Find where the given text appears and provide that cell's center as [X, Y] coordinate. 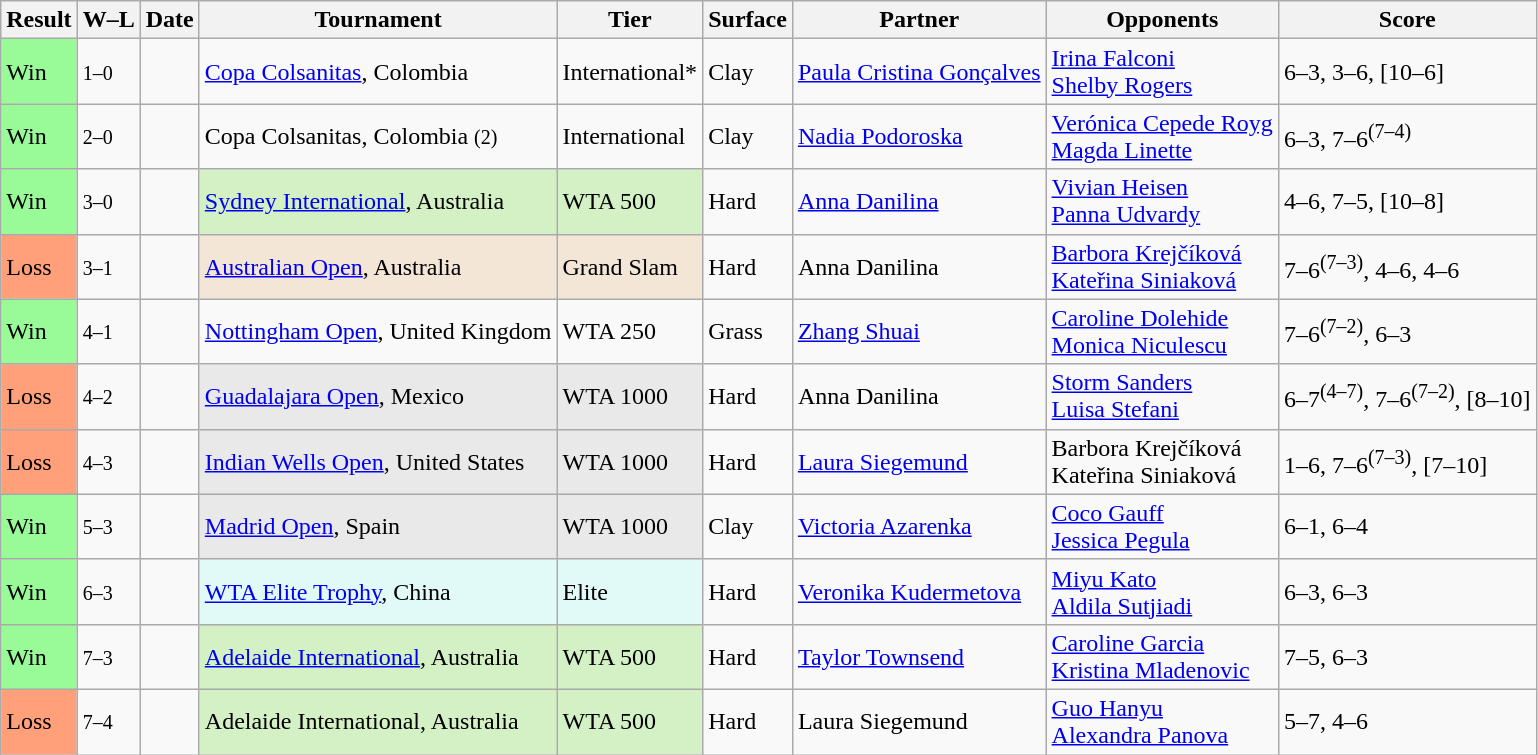
1–0 [108, 72]
Miyu Kato Aldila Sutjiadi [1162, 592]
Vivian Heisen Panna Udvardy [1162, 202]
Victoria Azarenka [919, 526]
6–3, 3–6, [10–6] [1407, 72]
6–3 [108, 592]
Australian Open, Australia [378, 266]
Nadia Podoroska [919, 136]
Surface [748, 20]
Zhang Shuai [919, 332]
Guo Hanyu Alexandra Panova [1162, 722]
Grass [748, 332]
Elite [630, 592]
Copa Colsanitas, Colombia [378, 72]
Verónica Cepede Royg Magda Linette [1162, 136]
W–L [108, 20]
Opponents [1162, 20]
5–7, 4–6 [1407, 722]
5–3 [108, 526]
7–4 [108, 722]
Tier [630, 20]
Storm Sanders Luisa Stefani [1162, 396]
Indian Wells Open, United States [378, 462]
4–6, 7–5, [10–8] [1407, 202]
4–1 [108, 332]
Result [39, 20]
WTA 250 [630, 332]
6–3, 7–6(7–4) [1407, 136]
7–6(7–2), 6–3 [1407, 332]
Coco Gauff Jessica Pegula [1162, 526]
Score [1407, 20]
3–0 [108, 202]
WTA Elite Trophy, China [378, 592]
2–0 [108, 136]
1–6, 7–6(7–3), [7–10] [1407, 462]
Caroline Dolehide Monica Niculescu [1162, 332]
Partner [919, 20]
Taylor Townsend [919, 656]
Sydney International, Australia [378, 202]
Copa Colsanitas, Colombia (2) [378, 136]
International [630, 136]
4–3 [108, 462]
6–7(4–7), 7–6(7–2), [8–10] [1407, 396]
International* [630, 72]
6–1, 6–4 [1407, 526]
Caroline Garcia Kristina Mladenovic [1162, 656]
7–3 [108, 656]
Nottingham Open, United Kingdom [378, 332]
4–2 [108, 396]
6–3, 6–3 [1407, 592]
7–6(7–3), 4–6, 4–6 [1407, 266]
Grand Slam [630, 266]
Paula Cristina Gonçalves [919, 72]
Guadalajara Open, Mexico [378, 396]
Tournament [378, 20]
Irina Falconi Shelby Rogers [1162, 72]
Veronika Kudermetova [919, 592]
Madrid Open, Spain [378, 526]
Date [170, 20]
3–1 [108, 266]
7–5, 6–3 [1407, 656]
